Capture the cell that displays the provided text and extract its (x, y) central coordinate. 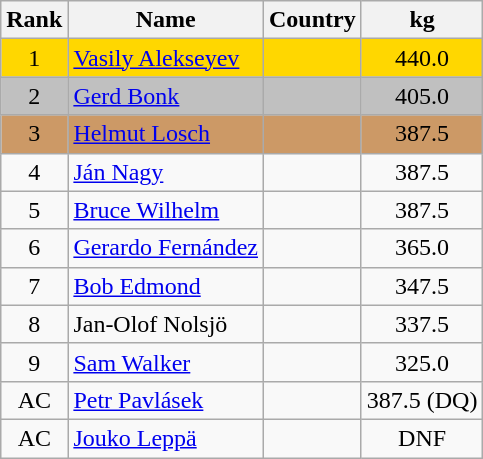
337.5 (422, 324)
365.0 (422, 248)
8 (34, 324)
kg (422, 20)
DNF (422, 438)
405.0 (422, 96)
Jan-Olof Nolsjö (166, 324)
Rank (34, 20)
Bruce Wilhelm (166, 210)
440.0 (422, 58)
Sam Walker (166, 362)
5 (34, 210)
Gerd Bonk (166, 96)
Country (312, 20)
3 (34, 134)
1 (34, 58)
Jouko Leppä (166, 438)
4 (34, 172)
6 (34, 248)
Helmut Losch (166, 134)
Name (166, 20)
Petr Pavlásek (166, 400)
325.0 (422, 362)
387.5 (DQ) (422, 400)
9 (34, 362)
7 (34, 286)
347.5 (422, 286)
Vasily Alekseyev (166, 58)
Ján Nagy (166, 172)
Bob Edmond (166, 286)
Gerardo Fernández (166, 248)
2 (34, 96)
